Output the [x, y] coordinate of the center of the cell containing the given text.  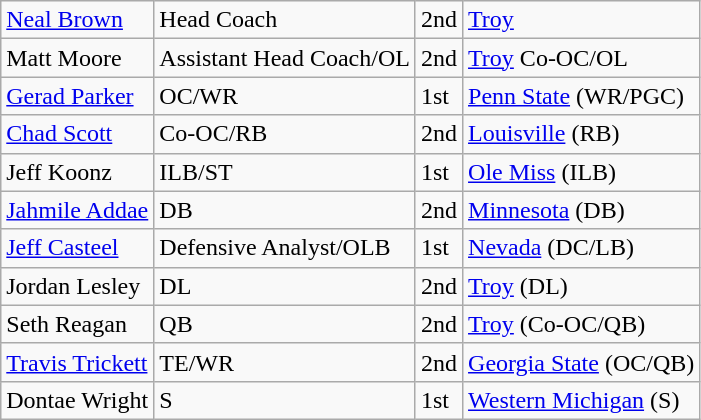
Georgia State (OC/QB) [582, 362]
DB [285, 210]
Seth Reagan [78, 324]
Minnesota (DB) [582, 210]
Troy Co-OC/OL [582, 58]
Matt Moore [78, 58]
Nevada (DC/LB) [582, 248]
Dontae Wright [78, 400]
Jeff Casteel [78, 248]
Western Michigan (S) [582, 400]
Assistant Head Coach/OL [285, 58]
Co-OC/RB [285, 134]
Troy (Co-OC/QB) [582, 324]
Jordan Lesley [78, 286]
Travis Trickett [78, 362]
Head Coach [285, 20]
ILB/ST [285, 172]
TE/WR [285, 362]
Jeff Koonz [78, 172]
Penn State (WR/PGC) [582, 96]
Troy (DL) [582, 286]
Ole Miss (ILB) [582, 172]
QB [285, 324]
Chad Scott [78, 134]
Neal Brown [78, 20]
Troy [582, 20]
Gerad Parker [78, 96]
Louisville (RB) [582, 134]
Defensive Analyst/OLB [285, 248]
DL [285, 286]
S [285, 400]
OC/WR [285, 96]
Jahmile Addae [78, 210]
